Determine the [x, y] coordinate at the center of the cell enclosing the given text.  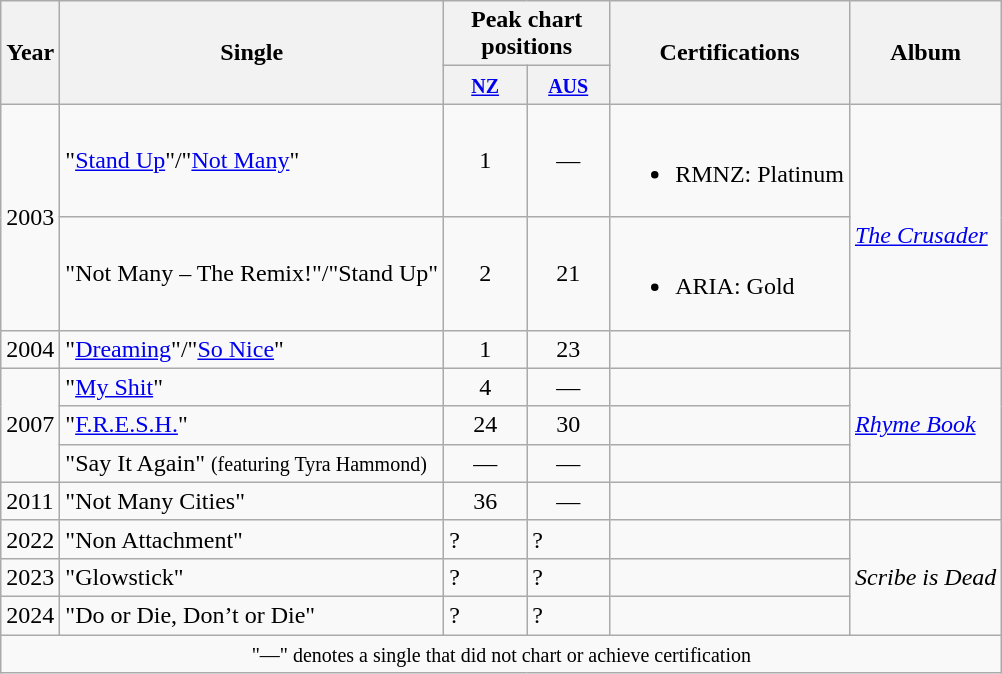
2024 [30, 615]
AUS [568, 85]
2004 [30, 349]
"Say It Again" (featuring Tyra Hammond) [252, 463]
Year [30, 52]
2011 [30, 501]
36 [486, 501]
Album [925, 52]
"Stand Up"/"Not Many" [252, 160]
Scribe is Dead [925, 577]
24 [486, 425]
2007 [30, 425]
Peak chart positions [527, 34]
23 [568, 349]
"—" denotes a single that did not chart or achieve certification [502, 653]
2003 [30, 217]
ARIA: Gold [730, 274]
"Glowstick" [252, 577]
"F.R.E.S.H." [252, 425]
Certifications [730, 52]
Rhyme Book [925, 425]
"My Shit" [252, 387]
4 [486, 387]
"Non Attachment" [252, 539]
NZ [486, 85]
"Not Many – The Remix!"/"Stand Up" [252, 274]
"Do or Die, Don’t or Die" [252, 615]
2022 [30, 539]
21 [568, 274]
"Dreaming"/"So Nice" [252, 349]
The Crusader [925, 236]
RMNZ: Platinum [730, 160]
"Not Many Cities" [252, 501]
30 [568, 425]
2 [486, 274]
Single [252, 52]
2023 [30, 577]
